Detect which cell encompasses the target text, then output its [x, y] center coordinate. 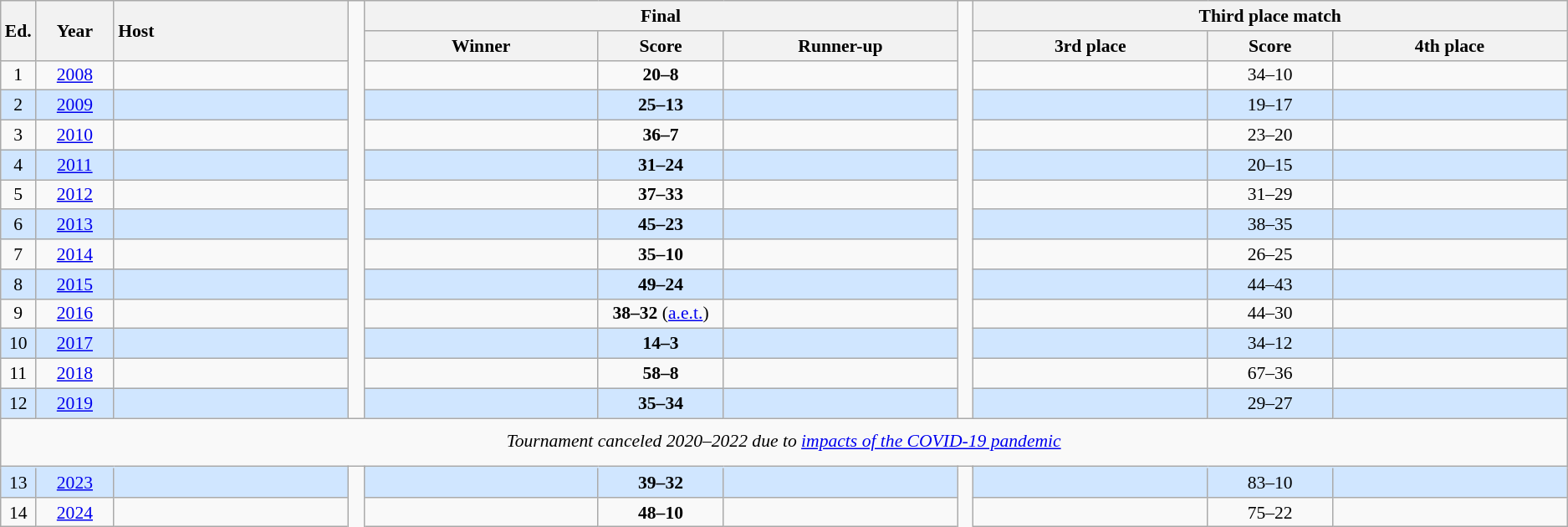
1 [18, 75]
34–10 [1270, 75]
29–27 [1270, 403]
25–13 [661, 105]
35–34 [661, 403]
58–8 [661, 374]
2 [18, 105]
2019 [75, 403]
34–12 [1270, 344]
10 [18, 344]
23–20 [1270, 136]
2018 [75, 374]
Year [75, 30]
4 [18, 165]
37–33 [661, 195]
44–43 [1270, 284]
35–10 [661, 254]
2011 [75, 165]
Third place match [1270, 16]
2014 [75, 254]
Host [231, 30]
20–8 [661, 75]
Winner [481, 46]
2013 [75, 225]
4th place [1449, 46]
26–25 [1270, 254]
2009 [75, 105]
6 [18, 225]
5 [18, 195]
14–3 [661, 344]
Tournament canceled 2020–2022 due to impacts of the COVID-19 pandemic [784, 443]
11 [18, 374]
39–32 [661, 483]
2023 [75, 483]
3rd place [1090, 46]
2012 [75, 195]
19–17 [1270, 105]
36–7 [661, 136]
45–23 [661, 225]
2017 [75, 344]
31–29 [1270, 195]
Ed. [18, 30]
7 [18, 254]
9 [18, 314]
3 [18, 136]
12 [18, 403]
83–10 [1270, 483]
38–35 [1270, 225]
Runner-up [840, 46]
67–36 [1270, 374]
2015 [75, 284]
2016 [75, 314]
38–32 (a.e.t.) [661, 314]
44–30 [1270, 314]
49–24 [661, 284]
2010 [75, 136]
20–15 [1270, 165]
13 [18, 483]
Final [661, 16]
8 [18, 284]
31–24 [661, 165]
2008 [75, 75]
